Search for the cell housing the specified text and yield its (x, y) center coordinate. 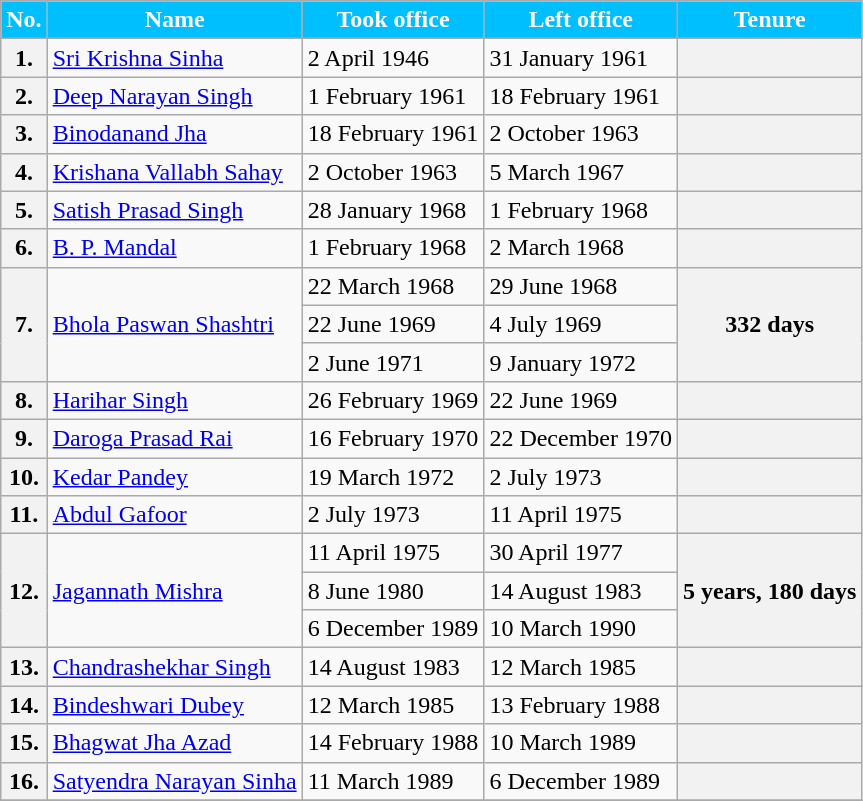
30 April 1977 (581, 553)
Abdul Gafoor (174, 515)
Name (174, 20)
8. (24, 400)
22 March 1968 (393, 286)
2. (24, 96)
11 March 1989 (393, 781)
Jagannath Mishra (174, 591)
Deep Narayan Singh (174, 96)
11. (24, 515)
Kedar Pandey (174, 477)
31 January 1961 (581, 58)
15. (24, 743)
9 January 1972 (581, 362)
29 June 1968 (581, 286)
14. (24, 705)
2 June 1971 (393, 362)
1. (24, 58)
2 April 1946 (393, 58)
Harihar Singh (174, 400)
7. (24, 324)
B. P. Mandal (174, 248)
5. (24, 210)
3. (24, 134)
Bindeshwari Dubey (174, 705)
4 July 1969 (581, 324)
9. (24, 438)
10 March 1990 (581, 629)
22 December 1970 (581, 438)
4. (24, 172)
10. (24, 477)
1 February 1961 (393, 96)
Sri Krishna Sinha (174, 58)
5 years, 180 days (770, 591)
8 June 1980 (393, 591)
Krishana Vallabh Sahay (174, 172)
19 March 1972 (393, 477)
6. (24, 248)
16. (24, 781)
Daroga Prasad Rai (174, 438)
14 February 1988 (393, 743)
Took office (393, 20)
Bhagwat Jha Azad (174, 743)
Chandrashekhar Singh (174, 667)
2 March 1968 (581, 248)
332 days (770, 324)
26 February 1969 (393, 400)
13 February 1988 (581, 705)
Left office (581, 20)
13. (24, 667)
Tenure (770, 20)
Satish Prasad Singh (174, 210)
No. (24, 20)
Satyendra Narayan Sinha (174, 781)
12. (24, 591)
16 February 1970 (393, 438)
10 March 1989 (581, 743)
28 January 1968 (393, 210)
Binodanand Jha (174, 134)
Bhola Paswan Shashtri (174, 324)
5 March 1967 (581, 172)
